Locate the cell with the specified text and output its (X, Y) center coordinate. 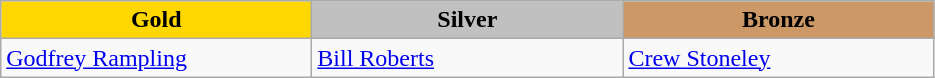
Godfrey Rampling (156, 58)
Gold (156, 20)
Bill Roberts (468, 58)
Silver (468, 20)
Bronze (778, 20)
Crew Stoneley (778, 58)
